Locate the cell with the specified text and output its [x, y] center coordinate. 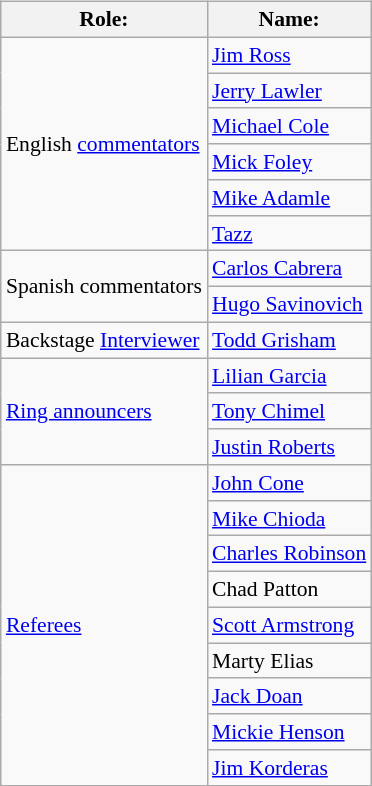
Jim Ross [289, 55]
Justin Roberts [289, 447]
Jim Korderas [289, 768]
Spanish commentators [104, 286]
Jerry Lawler [289, 91]
Hugo Savinovich [289, 305]
John Cone [289, 483]
Mickie Henson [289, 732]
Referees [104, 626]
Jack Doan [289, 696]
Mike Chioda [289, 518]
Michael Cole [289, 126]
Mick Foley [289, 162]
Tazz [289, 233]
Tony Chimel [289, 411]
Ring announcers [104, 412]
Todd Grisham [289, 340]
Mike Adamle [289, 198]
English commentators [104, 144]
Chad Patton [289, 590]
Name: [289, 20]
Charles Robinson [289, 554]
Role: [104, 20]
Scott Armstrong [289, 625]
Backstage Interviewer [104, 340]
Lilian Garcia [289, 376]
Marty Elias [289, 661]
Carlos Cabrera [289, 269]
